Locate the cell with the specified text and output its [X, Y] center coordinate. 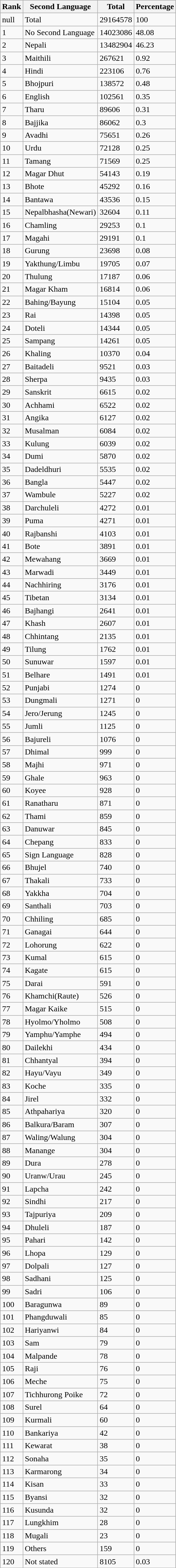
0.07 [155, 264]
46.23 [155, 45]
Lohorung [60, 945]
Ganagai [60, 932]
Magar Kaike [60, 1009]
45 [11, 598]
209 [116, 1215]
Kewarat [60, 1446]
Lungkhim [60, 1523]
127 [116, 1266]
Yakthung/Limbu [60, 264]
118 [11, 1536]
Sampang [60, 341]
526 [116, 996]
37 [11, 495]
111 [11, 1446]
61 [11, 803]
27 [11, 366]
Koyee [60, 791]
1271 [116, 700]
Danuwar [60, 829]
12 [11, 174]
Bangla [60, 482]
142 [116, 1240]
13 [11, 187]
Rank [11, 7]
43 [11, 572]
1762 [116, 649]
Bhujel [60, 868]
Santhali [60, 906]
Hariyanwi [60, 1330]
6 [11, 97]
107 [11, 1394]
6084 [116, 431]
245 [116, 1176]
53 [11, 700]
14261 [116, 341]
Dolpali [60, 1266]
6522 [116, 405]
14 [11, 200]
71 [11, 932]
685 [116, 919]
Magahi [60, 238]
86062 [116, 122]
Athpahariya [60, 1112]
Kurmali [60, 1420]
3 [11, 58]
Sadri [60, 1292]
Gurung [60, 251]
Bote [60, 546]
1597 [116, 662]
Kisan [60, 1484]
0.35 [155, 97]
74 [11, 970]
Magar Dhut [60, 174]
Dura [60, 1163]
Percentage [155, 7]
515 [116, 1009]
703 [116, 906]
51 [11, 675]
55 [11, 726]
66 [11, 868]
1274 [116, 688]
21 [11, 289]
833 [116, 842]
44 [11, 585]
99 [11, 1292]
English [60, 97]
10 [11, 148]
90 [11, 1176]
0.31 [155, 109]
Tajpuriya [60, 1215]
267621 [116, 58]
52 [11, 688]
Wambule [60, 495]
5227 [116, 495]
Not stated [60, 1561]
Uranw/Urau [60, 1176]
115 [11, 1497]
50 [11, 662]
828 [116, 855]
119 [11, 1548]
59 [11, 777]
98 [11, 1279]
1491 [116, 675]
3669 [116, 559]
Dumi [60, 456]
68 [11, 893]
0.04 [155, 353]
4272 [116, 508]
320 [116, 1112]
40 [11, 533]
11 [11, 161]
46 [11, 611]
217 [116, 1202]
89606 [116, 109]
Mugali [60, 1536]
963 [116, 777]
65 [11, 855]
Sunuwar [60, 662]
30 [11, 405]
928 [116, 791]
48 [11, 636]
0.3 [155, 122]
Kulung [60, 444]
0.16 [155, 187]
591 [116, 983]
Doteli [60, 328]
Jumli [60, 726]
5535 [116, 469]
15 [11, 212]
129 [116, 1253]
Dailekhi [60, 1047]
0.48 [155, 84]
Angika [60, 418]
101 [11, 1317]
Byansi [60, 1497]
Sam [60, 1343]
15104 [116, 302]
Kagate [60, 970]
Rai [60, 315]
No Second Language [60, 32]
114 [11, 1484]
54 [11, 713]
14023086 [116, 32]
Bhote [60, 187]
Dhuleli [60, 1227]
17 [11, 238]
45292 [116, 187]
Yamphu/Yamphe [60, 1035]
23698 [116, 251]
733 [116, 880]
Dungmali [60, 700]
67 [11, 880]
0.19 [155, 174]
871 [116, 803]
1125 [116, 726]
Khaling [60, 353]
6615 [116, 392]
36 [11, 482]
Tichhurong Poike [60, 1394]
24 [11, 328]
Phangduwali [60, 1317]
Bahing/Bayung [60, 302]
103 [11, 1343]
5 [11, 84]
110 [11, 1433]
19705 [116, 264]
108 [11, 1407]
Bankariya [60, 1433]
29164578 [116, 20]
94 [11, 1227]
Kumal [60, 957]
4271 [116, 521]
187 [116, 1227]
95 [11, 1240]
845 [116, 829]
6127 [116, 418]
0.11 [155, 212]
2607 [116, 623]
26 [11, 353]
102 [11, 1330]
8105 [116, 1561]
278 [116, 1163]
75651 [116, 135]
622 [116, 945]
0.92 [155, 58]
Khamchi(Raute) [60, 996]
1245 [116, 713]
307 [116, 1124]
Dadeldhuri [60, 469]
71569 [116, 161]
138572 [116, 84]
Darchuleli [60, 508]
81 [11, 1060]
9435 [116, 379]
Belhare [60, 675]
Others [60, 1548]
4103 [116, 533]
16 [11, 225]
62 [11, 816]
3176 [116, 585]
91 [11, 1189]
4 [11, 71]
88 [11, 1150]
494 [116, 1035]
47 [11, 623]
1076 [116, 739]
0.76 [155, 71]
Malpande [60, 1356]
Avadhi [60, 135]
Bantawa [60, 200]
96 [11, 1253]
Musalman [60, 431]
5447 [116, 482]
335 [116, 1086]
48.08 [155, 32]
Marwadi [60, 572]
Maithili [60, 58]
73 [11, 957]
Raji [60, 1368]
Koche [60, 1086]
0.15 [155, 200]
Mewahang [60, 559]
434 [116, 1047]
29253 [116, 225]
Surel [60, 1407]
Rajbanshi [60, 533]
Chhantyal [60, 1060]
Sign Language [60, 855]
19 [11, 264]
999 [116, 752]
Punjabi [60, 688]
104 [11, 1356]
740 [116, 868]
Majhi [60, 765]
Hayu/Vayu [60, 1073]
332 [116, 1099]
16814 [116, 289]
109 [11, 1420]
971 [116, 765]
17187 [116, 276]
87 [11, 1137]
93 [11, 1215]
9 [11, 135]
Sonaha [60, 1459]
0.26 [155, 135]
117 [11, 1523]
Bajjika [60, 122]
Tamang [60, 161]
Karmarong [60, 1471]
58 [11, 765]
3449 [116, 572]
Khash [60, 623]
Thami [60, 816]
Urdu [60, 148]
Pahari [60, 1240]
Chepang [60, 842]
Dhimal [60, 752]
Meche [60, 1381]
120 [11, 1561]
22 [11, 302]
31 [11, 418]
0.08 [155, 251]
116 [11, 1510]
Waling/Walung [60, 1137]
82 [11, 1073]
Bajhangi [60, 611]
Bhojpuri [60, 84]
54143 [116, 174]
32604 [116, 212]
Second Language [60, 7]
70 [11, 919]
20 [11, 276]
112 [11, 1459]
10370 [116, 353]
Jero/Jerung [60, 713]
8 [11, 122]
2641 [116, 611]
39 [11, 521]
14398 [116, 315]
159 [116, 1548]
Baragunwa [60, 1304]
Yakkha [60, 893]
Thulung [60, 276]
859 [116, 816]
105 [11, 1368]
Sindhi [60, 1202]
Jirel [60, 1099]
29191 [116, 238]
29 [11, 392]
25 [11, 341]
Ghale [60, 777]
null [11, 20]
349 [116, 1073]
Chhintang [60, 636]
41 [11, 546]
Darai [60, 983]
Puma [60, 521]
97 [11, 1266]
92 [11, 1202]
Nepali [60, 45]
Sanskrit [60, 392]
Tilung [60, 649]
2135 [116, 636]
Sherpa [60, 379]
704 [116, 893]
Tibetan [60, 598]
83 [11, 1086]
Sadhani [60, 1279]
72128 [116, 148]
80 [11, 1047]
223106 [116, 71]
9521 [116, 366]
644 [116, 932]
43536 [116, 200]
Balkura/Baram [60, 1124]
102561 [116, 97]
Tharu [60, 109]
Thakali [60, 880]
Nepalbhasha(Newari) [60, 212]
Kusunda [60, 1510]
Manange [60, 1150]
242 [116, 1189]
113 [11, 1471]
Lapcha [60, 1189]
63 [11, 829]
2 [11, 45]
18 [11, 251]
56 [11, 739]
Chhiling [60, 919]
3134 [116, 598]
Achhami [60, 405]
Baitadeli [60, 366]
3891 [116, 546]
7 [11, 109]
6039 [116, 444]
394 [116, 1060]
Hyolmo/Yholmo [60, 1022]
125 [116, 1279]
Nachhiring [60, 585]
5870 [116, 456]
86 [11, 1124]
49 [11, 649]
508 [116, 1022]
57 [11, 752]
77 [11, 1009]
13482904 [116, 45]
Bajureli [60, 739]
69 [11, 906]
Lhopa [60, 1253]
Magar Kham [60, 289]
1 [11, 32]
Chamling [60, 225]
Hindi [60, 71]
Ranatharu [60, 803]
14344 [116, 328]
